Identify which cell holds the provided text, then report its [X, Y] central coordinate. 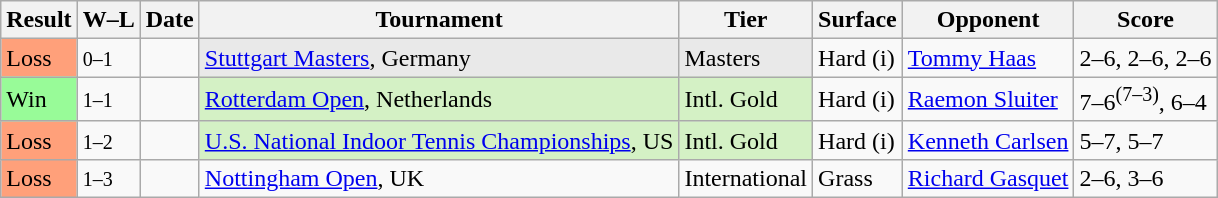
Raemon Sluiter [988, 100]
W–L [108, 20]
Kenneth Carlsen [988, 140]
Tournament [439, 20]
Nottingham Open, UK [439, 178]
Tommy Haas [988, 58]
Result [39, 20]
Tier [746, 20]
Rotterdam Open, Netherlands [439, 100]
Score [1146, 20]
5–7, 5–7 [1146, 140]
1–1 [108, 100]
Opponent [988, 20]
Date [170, 20]
U.S. National Indoor Tennis Championships, US [439, 140]
0–1 [108, 58]
Surface [858, 20]
Grass [858, 178]
7–6(7–3), 6–4 [1146, 100]
2–6, 3–6 [1146, 178]
2–6, 2–6, 2–6 [1146, 58]
Richard Gasquet [988, 178]
Stuttgart Masters, Germany [439, 58]
1–2 [108, 140]
Masters [746, 58]
Win [39, 100]
1–3 [108, 178]
International [746, 178]
